Capture the cell that displays the provided text and extract its (X, Y) central coordinate. 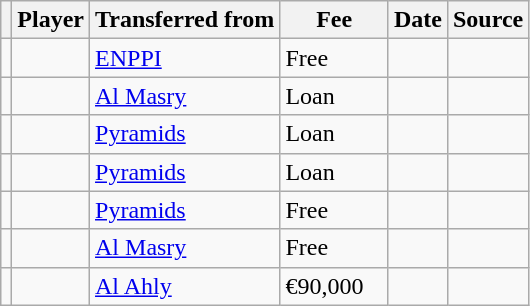
€90,000 (334, 286)
Player (51, 20)
Fee (334, 20)
ENPPI (185, 58)
Source (488, 20)
Date (418, 20)
Al Ahly (185, 286)
Transferred from (185, 20)
